Search for the cell housing the specified text and yield its (X, Y) center coordinate. 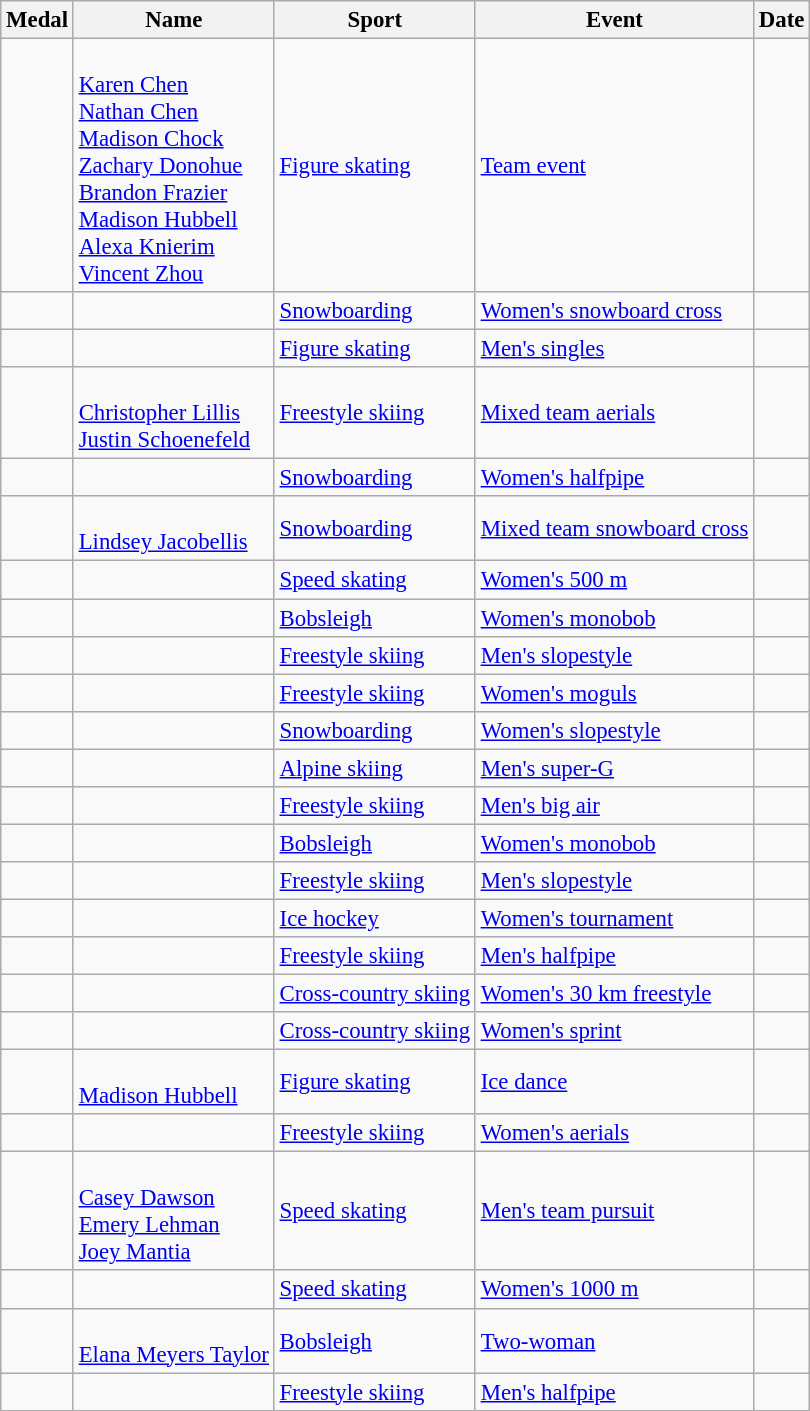
Women's 1000 m (614, 1290)
Elana Meyers Taylor (174, 1340)
Women's aerials (614, 1133)
Mixed team snowboard cross (614, 528)
Ice hockey (374, 918)
Christopher LillisJustin Schoenefeld (174, 413)
Team event (614, 166)
Women's sprint (614, 1031)
Men's singles (614, 349)
Two-woman (614, 1340)
Medal (38, 20)
Madison Hubbell (174, 1082)
Women's 500 m (614, 580)
Casey DawsonEmery LehmanJoey Mantia (174, 1212)
Event (614, 20)
Women's slopestyle (614, 730)
Sport (374, 20)
Ice dance (614, 1082)
Men's big air (614, 806)
Women's halfpipe (614, 478)
Name (174, 20)
Lindsey Jacobellis (174, 528)
Karen ChenNathan ChenMadison ChockZachary DonohueBrandon FrazierMadison HubbellAlexa KnierimVincent Zhou (174, 166)
Women's 30 km freestyle (614, 994)
Women's tournament (614, 918)
Men's super-G (614, 768)
Alpine skiing (374, 768)
Date (782, 20)
Men's team pursuit (614, 1212)
Women's snowboard cross (614, 311)
Women's moguls (614, 693)
Mixed team aerials (614, 413)
